Capture the cell that displays the provided text and extract its [X, Y] central coordinate. 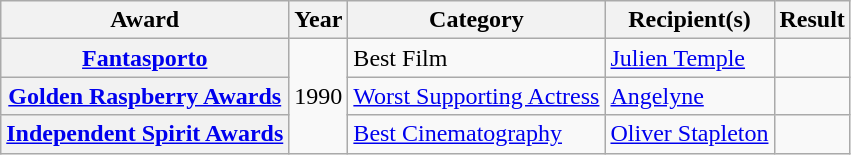
Year [318, 20]
Category [476, 20]
Julien Temple [690, 58]
Worst Supporting Actress [476, 96]
Best Cinematography [476, 134]
Fantasporto [145, 58]
Angelyne [690, 96]
1990 [318, 96]
Independent Spirit Awards [145, 134]
Oliver Stapleton [690, 134]
Best Film [476, 58]
Golden Raspberry Awards [145, 96]
Result [812, 20]
Recipient(s) [690, 20]
Award [145, 20]
